Extract the (x, y) coordinate from the center of the cell holding the provided text.  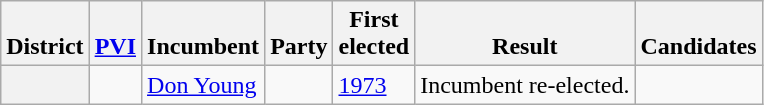
Candidates (698, 34)
Incumbent (204, 34)
Firstelected (374, 34)
Don Young (204, 85)
Party (299, 34)
Incumbent re-elected. (525, 85)
Result (525, 34)
1973 (374, 85)
District (45, 34)
PVI (115, 34)
